Capture the cell that displays the provided text and extract its [x, y] central coordinate. 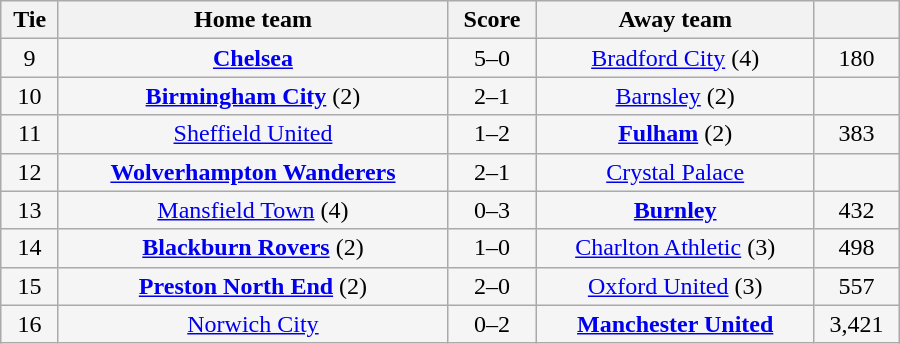
Oxford United (3) [676, 286]
Chelsea [252, 58]
9 [30, 58]
Norwich City [252, 324]
Fulham (2) [676, 134]
15 [30, 286]
Burnley [676, 210]
2–0 [492, 286]
5–0 [492, 58]
Birmingham City (2) [252, 96]
Preston North End (2) [252, 286]
Bradford City (4) [676, 58]
498 [857, 248]
14 [30, 248]
1–2 [492, 134]
10 [30, 96]
Mansfield Town (4) [252, 210]
Score [492, 20]
Manchester United [676, 324]
Crystal Palace [676, 172]
Home team [252, 20]
Away team [676, 20]
383 [857, 134]
1–0 [492, 248]
432 [857, 210]
13 [30, 210]
Tie [30, 20]
Barnsley (2) [676, 96]
Blackburn Rovers (2) [252, 248]
3,421 [857, 324]
Sheffield United [252, 134]
12 [30, 172]
Charlton Athletic (3) [676, 248]
11 [30, 134]
180 [857, 58]
557 [857, 286]
Wolverhampton Wanderers [252, 172]
0–2 [492, 324]
0–3 [492, 210]
16 [30, 324]
